Capture the cell that displays the provided text and extract its [X, Y] central coordinate. 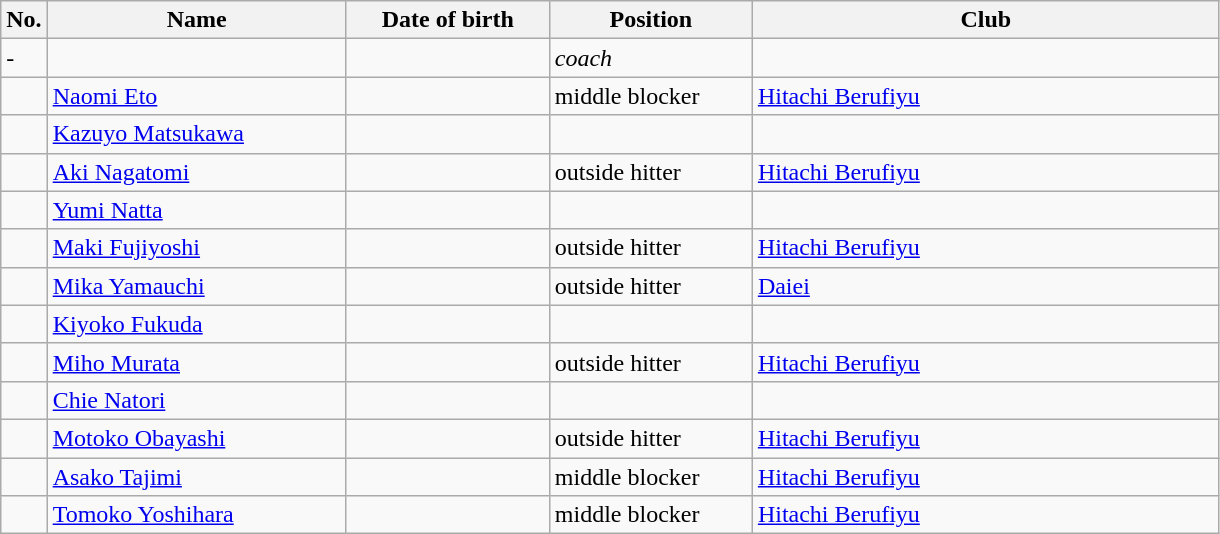
Date of birth [448, 20]
Kazuyo Matsukawa [196, 134]
No. [24, 20]
Position [650, 20]
Chie Natori [196, 400]
coach [650, 58]
Naomi Eto [196, 96]
Name [196, 20]
Motoko Obayashi [196, 438]
- [24, 58]
Kiyoko Fukuda [196, 324]
Yumi Natta [196, 210]
Aki Nagatomi [196, 172]
Mika Yamauchi [196, 286]
Miho Murata [196, 362]
Club [986, 20]
Maki Fujiyoshi [196, 248]
Asako Tajimi [196, 477]
Tomoko Yoshihara [196, 515]
Daiei [986, 286]
